Return (x, y) of the center of cell containing provided text 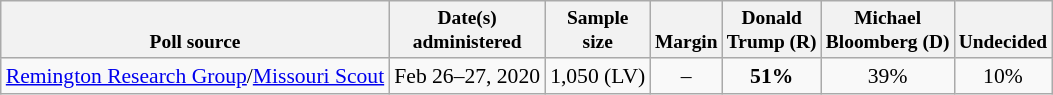
MichaelBloomberg (D) (888, 30)
Poll source (195, 30)
Samplesize (598, 30)
Margin (686, 30)
Remington Research Group/Missouri Scout (195, 76)
DonaldTrump (R) (772, 30)
1,050 (LV) (598, 76)
– (686, 76)
10% (1003, 76)
Undecided (1003, 30)
39% (888, 76)
Feb 26–27, 2020 (467, 76)
Date(s)administered (467, 30)
51% (772, 76)
